Search for the cell housing the specified text and yield its [x, y] center coordinate. 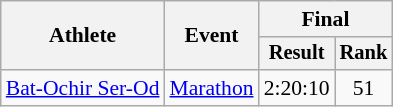
51 [364, 88]
Athlete [83, 36]
Rank [364, 54]
Bat-Ochir Ser-Od [83, 88]
Event [212, 36]
Result [297, 54]
Final [326, 19]
2:20:10 [297, 88]
Marathon [212, 88]
